Provide the (x, y) coordinate of the cell's center where the given text is located.  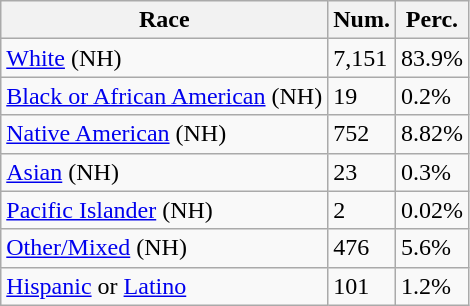
Perc. (432, 20)
Pacific Islander (NH) (164, 210)
Asian (NH) (164, 172)
0.3% (432, 172)
476 (362, 248)
2 (362, 210)
19 (362, 96)
0.02% (432, 210)
Hispanic or Latino (164, 286)
752 (362, 134)
5.6% (432, 248)
Other/Mixed (NH) (164, 248)
Race (164, 20)
7,151 (362, 58)
Num. (362, 20)
0.2% (432, 96)
8.82% (432, 134)
Native American (NH) (164, 134)
23 (362, 172)
Black or African American (NH) (164, 96)
83.9% (432, 58)
101 (362, 286)
1.2% (432, 286)
White (NH) (164, 58)
